Detect which cell encompasses the target text, then output its (x, y) center coordinate. 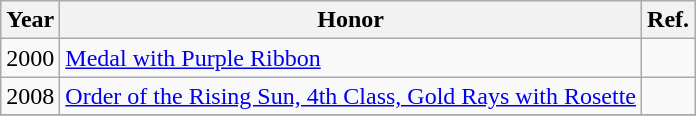
Year (30, 20)
Honor (351, 20)
2000 (30, 58)
Medal with Purple Ribbon (351, 58)
2008 (30, 96)
Ref. (668, 20)
Order of the Rising Sun, 4th Class, Gold Rays with Rosette (351, 96)
